Return [x, y] of the center of cell containing provided text 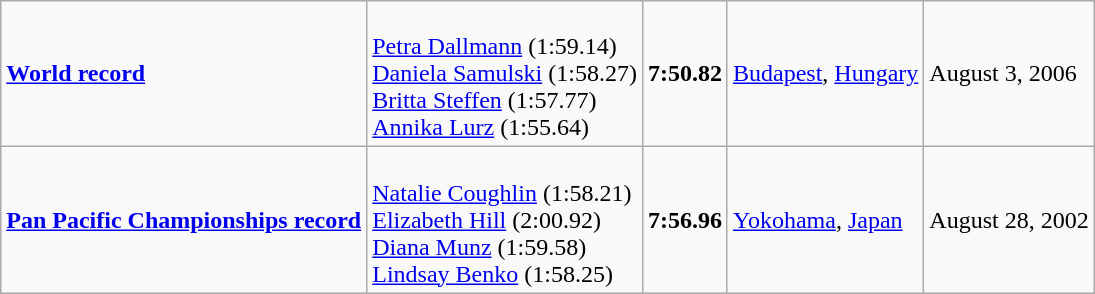
Petra Dallmann (1:59.14)Daniela Samulski (1:58.27)Britta Steffen (1:57.77)Annika Lurz (1:55.64) [505, 74]
Natalie Coughlin (1:58.21)Elizabeth Hill (2:00.92)Diana Munz (1:59.58)Lindsay Benko (1:58.25) [505, 220]
Yokohama, Japan [825, 220]
August 3, 2006 [1009, 74]
Pan Pacific Championships record [184, 220]
August 28, 2002 [1009, 220]
7:56.96 [684, 220]
7:50.82 [684, 74]
World record [184, 74]
Budapest, Hungary [825, 74]
